Scan for the cell matching the given text and deliver its (x, y) coordinate at center. 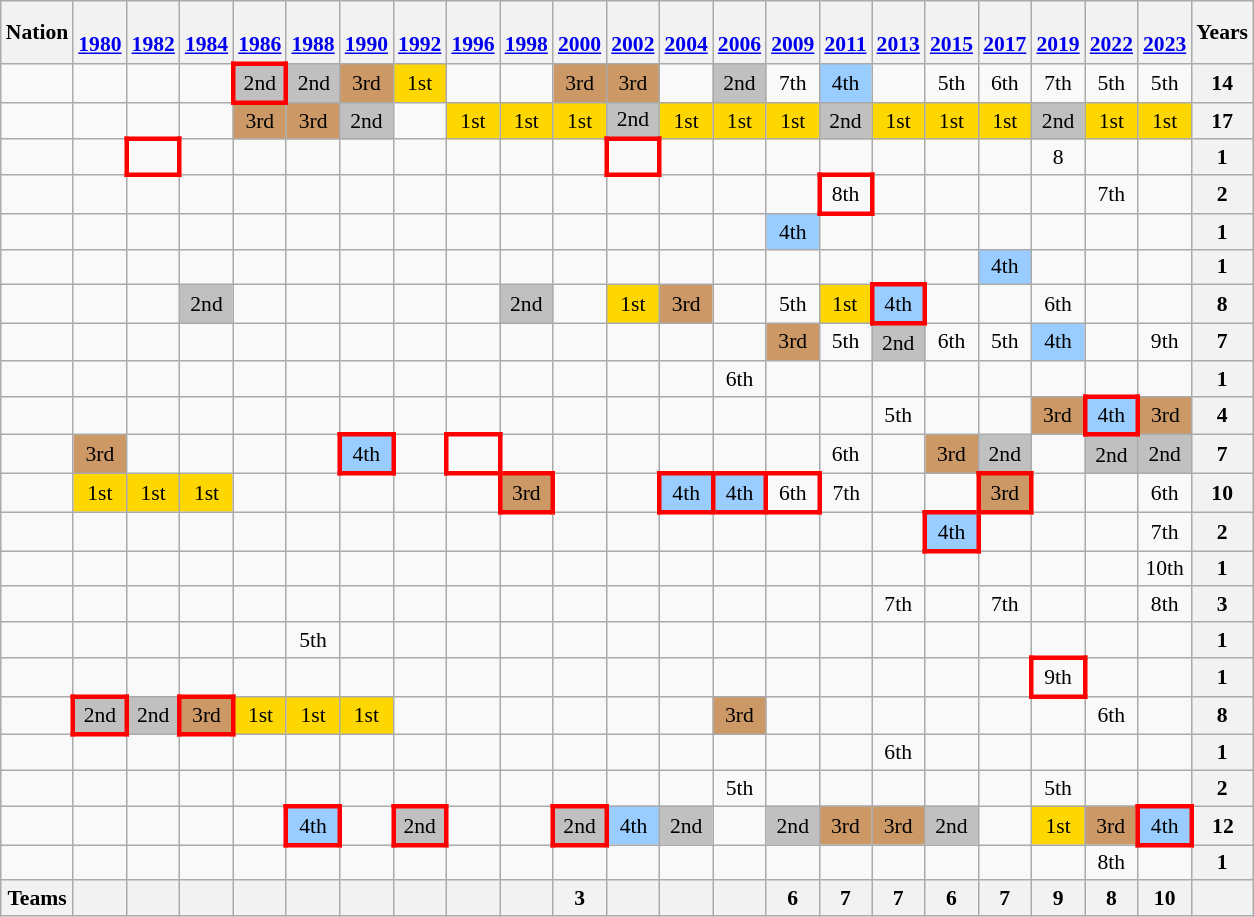
1982 (154, 32)
4 (1222, 416)
Years (1222, 32)
2023 (1164, 32)
2013 (898, 32)
17 (1222, 120)
2022 (1112, 32)
1998 (526, 32)
Teams (37, 899)
Nation (37, 32)
9 (1058, 899)
10th (1164, 569)
2006 (740, 32)
1986 (260, 32)
14 (1222, 84)
2015 (952, 32)
2004 (686, 32)
2009 (792, 32)
2017 (1004, 32)
2002 (632, 32)
1988 (312, 32)
1992 (420, 32)
1990 (366, 32)
2019 (1058, 32)
12 (1222, 826)
2000 (580, 32)
1980 (100, 32)
2011 (845, 32)
1996 (472, 32)
1984 (206, 32)
